Identify which cell holds the provided text, then report its [x, y] central coordinate. 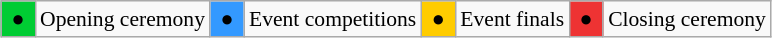
Closing ceremony [687, 19]
Event finals [512, 19]
Opening ceremony [122, 19]
Event competitions [332, 19]
